Provide the (x, y) coordinate of the cell's center where the given text is located.  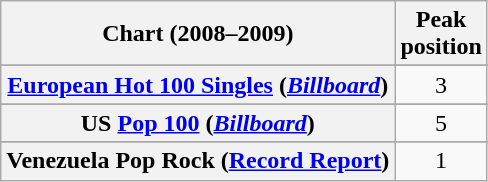
Peakposition (441, 34)
3 (441, 85)
US Pop 100 (Billboard) (198, 123)
5 (441, 123)
European Hot 100 Singles (Billboard) (198, 85)
1 (441, 161)
Venezuela Pop Rock (Record Report) (198, 161)
Chart (2008–2009) (198, 34)
